Locate the cell with the specified text and output its [x, y] center coordinate. 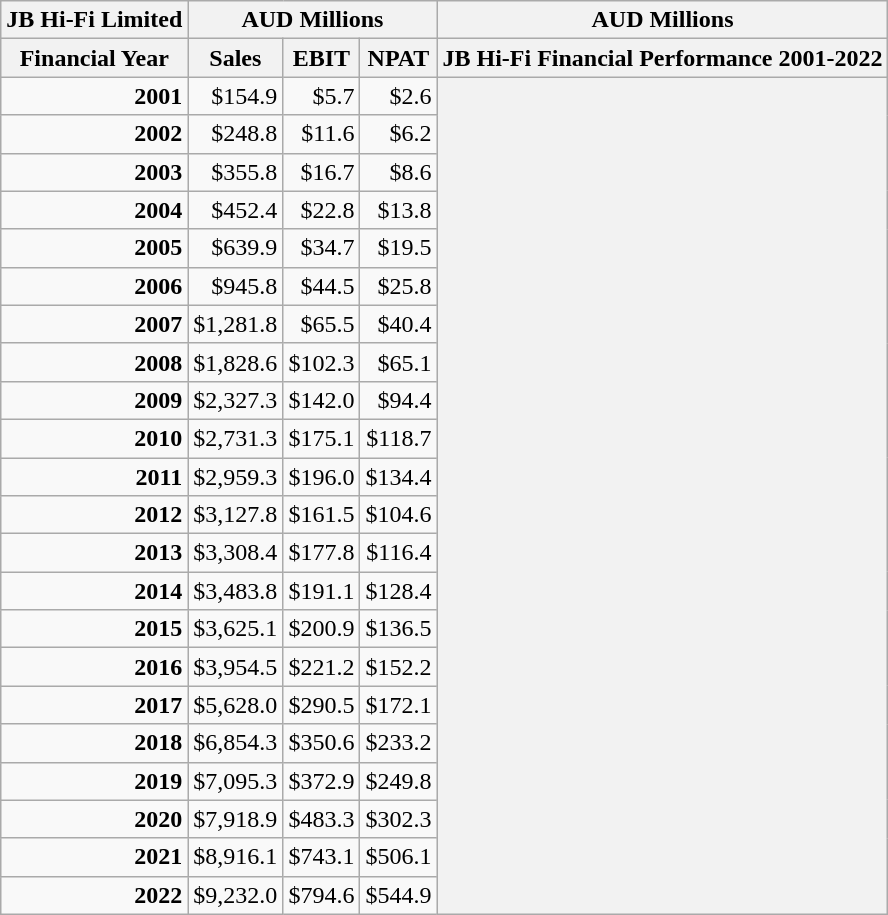
$506.1 [398, 857]
2021 [94, 857]
$7,095.3 [236, 781]
$134.4 [398, 477]
$5,628.0 [236, 705]
JB Hi-Fi Financial Performance 2001-2022 [662, 58]
2010 [94, 438]
$19.5 [398, 248]
$142.0 [322, 400]
2012 [94, 515]
JB Hi-Fi Limited [94, 20]
EBIT [322, 58]
$44.5 [322, 286]
$161.5 [322, 515]
2015 [94, 629]
$11.6 [322, 134]
2022 [94, 895]
$25.8 [398, 286]
$22.8 [322, 210]
$2.6 [398, 96]
2011 [94, 477]
Financial Year [94, 58]
$6.2 [398, 134]
$3,954.5 [236, 667]
$290.5 [322, 705]
$248.8 [236, 134]
$794.6 [322, 895]
$172.1 [398, 705]
$249.8 [398, 781]
$221.2 [322, 667]
2009 [94, 400]
2016 [94, 667]
$34.7 [322, 248]
$104.6 [398, 515]
2008 [94, 362]
$6,854.3 [236, 743]
2013 [94, 553]
$452.4 [236, 210]
$1,281.8 [236, 324]
$743.1 [322, 857]
$13.8 [398, 210]
$302.3 [398, 819]
$5.7 [322, 96]
$3,625.1 [236, 629]
$65.1 [398, 362]
$1,828.6 [236, 362]
$116.4 [398, 553]
$94.4 [398, 400]
2002 [94, 134]
2005 [94, 248]
$118.7 [398, 438]
2018 [94, 743]
$3,308.4 [236, 553]
2019 [94, 781]
$7,918.9 [236, 819]
$152.2 [398, 667]
$3,127.8 [236, 515]
$102.3 [322, 362]
$8.6 [398, 172]
$372.9 [322, 781]
$154.9 [236, 96]
2014 [94, 591]
$196.0 [322, 477]
$175.1 [322, 438]
2017 [94, 705]
$136.5 [398, 629]
2001 [94, 96]
NPAT [398, 58]
$8,916.1 [236, 857]
$65.5 [322, 324]
$483.3 [322, 819]
$2,327.3 [236, 400]
$233.2 [398, 743]
$128.4 [398, 591]
$350.6 [322, 743]
$2,959.3 [236, 477]
$639.9 [236, 248]
$945.8 [236, 286]
$177.8 [322, 553]
$16.7 [322, 172]
$40.4 [398, 324]
$2,731.3 [236, 438]
$191.1 [322, 591]
2003 [94, 172]
2020 [94, 819]
$3,483.8 [236, 591]
$9,232.0 [236, 895]
$544.9 [398, 895]
$200.9 [322, 629]
2004 [94, 210]
$355.8 [236, 172]
2007 [94, 324]
Sales [236, 58]
2006 [94, 286]
